From the cell containing the given text, extract its center point as [x, y] coordinate. 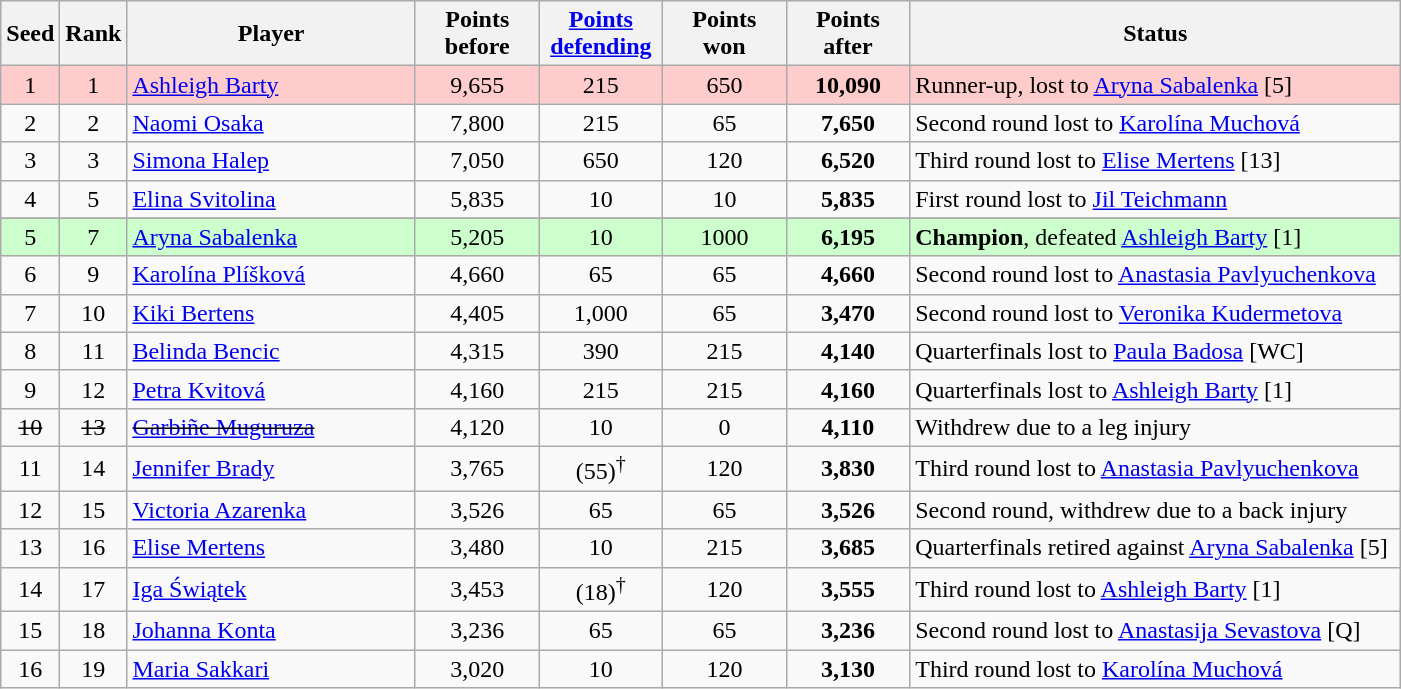
390 [601, 351]
Third round lost to Karolína Muchová [1156, 669]
Runner-up, lost to Aryna Sabalenka [5] [1156, 85]
Withdrew due to a leg injury [1156, 427]
4,140 [848, 351]
4,120 [477, 427]
6 [30, 275]
Aryna Sabalenka [272, 237]
Quarterfinals lost to Ashleigh Barty [1] [1156, 389]
Quarterfinals retired against Aryna Sabalenka [5] [1156, 548]
Naomi Osaka [272, 123]
Second round lost to Anastasia Pavlyuchenkova [1156, 275]
1,000 [601, 313]
Iga Świątek [272, 590]
Ashleigh Barty [272, 85]
Kiki Bertens [272, 313]
8 [30, 351]
Points defending [601, 34]
Second round lost to Veronika Kudermetova [1156, 313]
4,315 [477, 351]
17 [94, 590]
7,050 [477, 161]
18 [94, 631]
1000 [725, 237]
Jennifer Brady [272, 468]
Status [1156, 34]
4,405 [477, 313]
Points won [725, 34]
4,110 [848, 427]
Elina Svitolina [272, 199]
6,520 [848, 161]
Third round lost to Ashleigh Barty [1] [1156, 590]
19 [94, 669]
Elise Mertens [272, 548]
9,655 [477, 85]
6,195 [848, 237]
Second round lost to Karolína Muchová [1156, 123]
4 [30, 199]
(18)† [601, 590]
(55)† [601, 468]
Garbiñe Muguruza [272, 427]
3,830 [848, 468]
Johanna Konta [272, 631]
Third round lost to Anastasia Pavlyuchenkova [1156, 468]
Rank [94, 34]
0 [725, 427]
Simona Halep [272, 161]
Quarterfinals lost to Paula Badosa [WC] [1156, 351]
3,453 [477, 590]
7,650 [848, 123]
Victoria Azarenka [272, 510]
First round lost to Jil Teichmann [1156, 199]
3,130 [848, 669]
5,205 [477, 237]
10,090 [848, 85]
3,685 [848, 548]
3,020 [477, 669]
Petra Kvitová [272, 389]
Second round, withdrew due to a back injury [1156, 510]
7,800 [477, 123]
Points before [477, 34]
Second round lost to Anastasija Sevastova [Q] [1156, 631]
Third round lost to Elise Mertens [13] [1156, 161]
3,470 [848, 313]
Maria Sakkari [272, 669]
Seed [30, 34]
Points after [848, 34]
Karolína Plíšková [272, 275]
Player [272, 34]
3,480 [477, 548]
3,555 [848, 590]
3,765 [477, 468]
Champion, defeated Ashleigh Barty [1] [1156, 237]
Belinda Bencic [272, 351]
